Capture the cell that displays the provided text and extract its (X, Y) central coordinate. 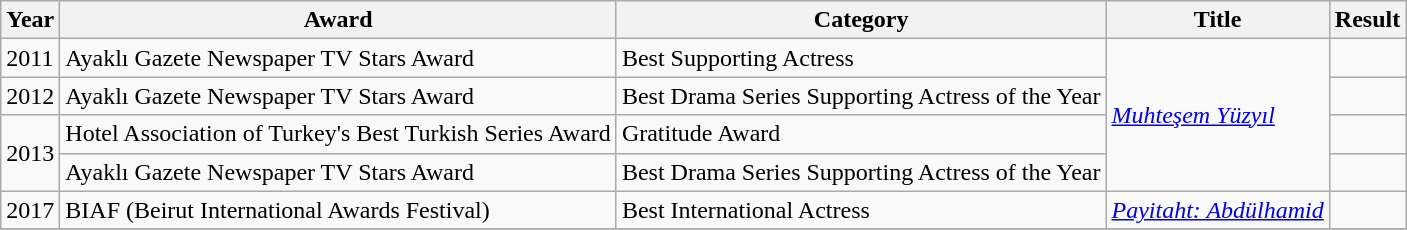
Best Supporting Actress (861, 58)
Best International Actress (861, 210)
2011 (30, 58)
BIAF (Beirut International Awards Festival) (338, 210)
Gratitude Award (861, 134)
Category (861, 20)
Award (338, 20)
Title (1218, 20)
2012 (30, 96)
Hotel Association of Turkey's Best Turkish Series Award (338, 134)
2017 (30, 210)
2013 (30, 153)
Muhteşem Yüzyıl (1218, 115)
Year (30, 20)
Payitaht: Abdülhamid (1218, 210)
Result (1367, 20)
